For the text-containing cell, return its midpoint in (X, Y) coordinate format. 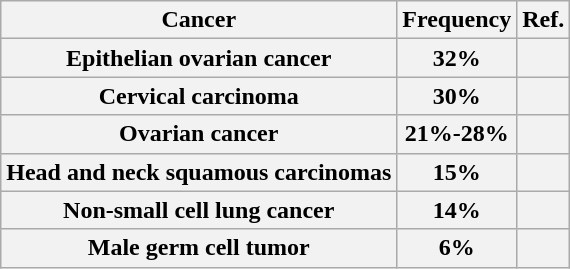
Male germ cell tumor (199, 248)
30% (457, 96)
Ref. (544, 20)
Non-small cell lung cancer (199, 210)
14% (457, 210)
Frequency (457, 20)
Cancer (199, 20)
6% (457, 248)
21%-28% (457, 134)
15% (457, 172)
Head and neck squamous carcinomas (199, 172)
32% (457, 58)
Cervical carcinoma (199, 96)
Epithelian ovarian cancer (199, 58)
Ovarian cancer (199, 134)
